Pinpoint the cell where the given text exists, returning its [x, y] midpoint coordinate. 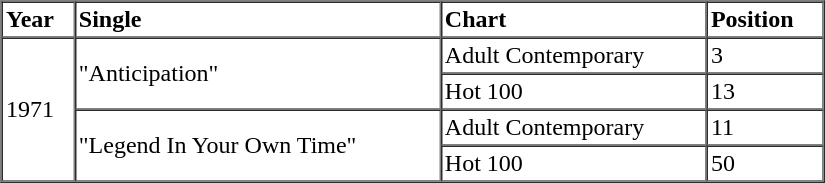
Chart [573, 20]
"Legend In Your Own Time" [257, 146]
50 [764, 164]
1971 [38, 110]
13 [764, 92]
Position [764, 20]
"Anticipation" [257, 74]
11 [764, 128]
3 [764, 56]
Year [38, 20]
Single [257, 20]
